Output the [x, y] coordinate of the center of the cell containing the given text.  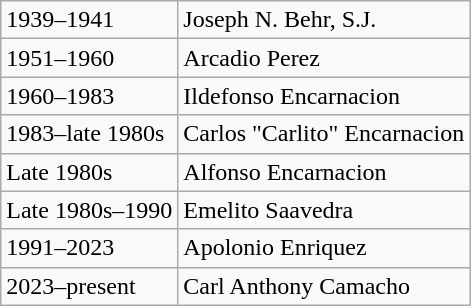
Late 1980s [90, 172]
1983–late 1980s [90, 134]
1951–1960 [90, 58]
Alfonso Encarnacion [324, 172]
Ildefonso Encarnacion [324, 96]
Emelito Saavedra [324, 210]
Carlos "Carlito" Encarnacion [324, 134]
Arcadio Perez [324, 58]
1991–2023 [90, 248]
1939–1941 [90, 20]
Carl Anthony Camacho [324, 286]
Apolonio Enriquez [324, 248]
Late 1980s–1990 [90, 210]
Joseph N. Behr, S.J. [324, 20]
1960–1983 [90, 96]
2023–present [90, 286]
